From the cell containing the given text, extract its center point as (X, Y) coordinate. 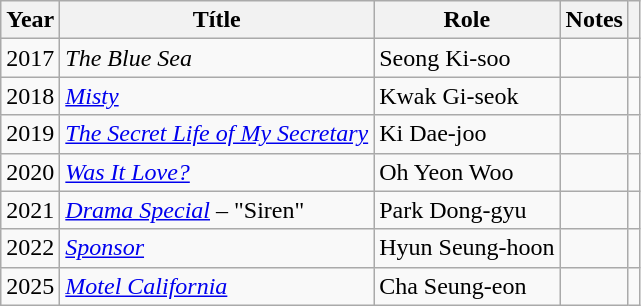
Cha Seung-eon (467, 286)
Oh Yeon Woo (467, 172)
Sponsor (217, 248)
The Blue Sea (217, 58)
2017 (30, 58)
The Secret Life of My Secretary (217, 134)
Role (467, 20)
2021 (30, 210)
Hyun Seung-hoon (467, 248)
Notes (594, 20)
Drama Special – "Siren" (217, 210)
2018 (30, 96)
Seong Ki-soo (467, 58)
Park Dong-gyu (467, 210)
Títle (217, 20)
Kwak Gi-seok (467, 96)
2022 (30, 248)
2020 (30, 172)
Was It Love? (217, 172)
Year (30, 20)
Misty (217, 96)
Motel California (217, 286)
2025 (30, 286)
2019 (30, 134)
Ki Dae-joo (467, 134)
